Return the [X, Y] coordinate for the center point of the cell that contains the specified text.  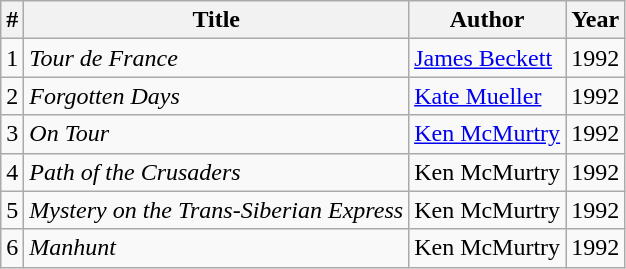
4 [12, 172]
3 [12, 134]
# [12, 20]
2 [12, 96]
Mystery on the Trans-Siberian Express [216, 210]
5 [12, 210]
Title [216, 20]
Manhunt [216, 248]
Forgotten Days [216, 96]
Path of the Crusaders [216, 172]
Kate Mueller [488, 96]
Tour de France [216, 58]
1 [12, 58]
James Beckett [488, 58]
6 [12, 248]
Year [596, 20]
On Tour [216, 134]
Author [488, 20]
